Provide the (X, Y) coordinate of the cell's center where the given text is located.  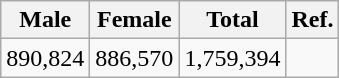
890,824 (46, 58)
886,570 (134, 58)
Total (232, 20)
Male (46, 20)
Ref. (312, 20)
Female (134, 20)
1,759,394 (232, 58)
